Scan for the cell matching the given text and deliver its (X, Y) coordinate at center. 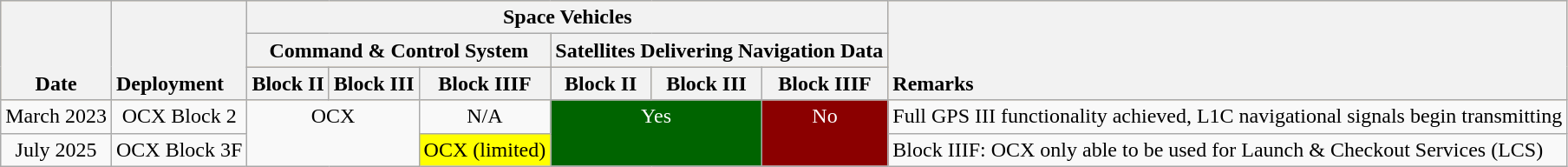
Space Vehicles (567, 17)
Satellites Delivering Navigation Data (720, 50)
Block IIIF: OCX only able to be used for Launch & Checkout Services (LCS) (1228, 150)
Command & Control System (399, 50)
March 2023 (56, 117)
No (825, 133)
Deployment (179, 50)
OCX (333, 133)
OCX Block 2 (179, 117)
Remarks (1228, 50)
Yes (656, 133)
N/A (485, 117)
OCX Block 3F (179, 150)
Date (56, 50)
Full GPS III functionality achieved, L1C navigational signals begin transmitting (1228, 117)
OCX (limited) (485, 150)
July 2025 (56, 150)
